Output the [X, Y] coordinate of the center of the cell containing the given text.  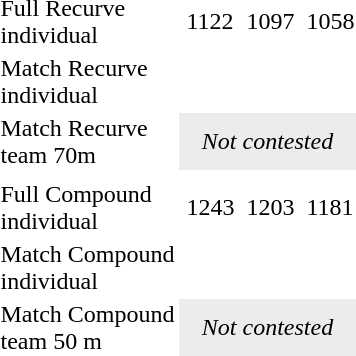
1181 [330, 208]
1243 [210, 208]
1203 [270, 208]
